Scan for the cell matching the given text and deliver its [X, Y] coordinate at center. 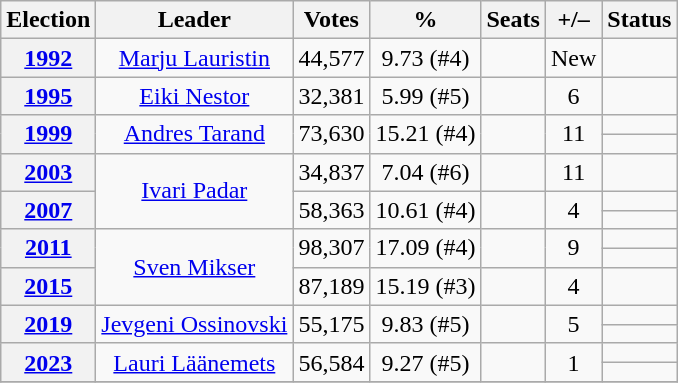
1999 [48, 134]
2011 [48, 248]
Lauri Läänemets [194, 362]
Sven Mikser [194, 267]
6 [573, 96]
+/– [573, 20]
Leader [194, 20]
15.19 (#3) [426, 286]
1995 [48, 96]
7.04 (#6) [426, 172]
1992 [48, 58]
Votes [332, 20]
5.99 (#5) [426, 96]
% [426, 20]
1 [573, 362]
Status [640, 20]
2019 [48, 324]
Jevgeni Ossinovski [194, 324]
2003 [48, 172]
Ivari Padar [194, 191]
87,189 [332, 286]
98,307 [332, 248]
10.61 (#4) [426, 210]
Eiki Nestor [194, 96]
Election [48, 20]
15.21 (#4) [426, 134]
2007 [48, 210]
9.73 (#4) [426, 58]
New [573, 58]
5 [573, 324]
9 [573, 248]
32,381 [332, 96]
2015 [48, 286]
44,577 [332, 58]
9.83 (#5) [426, 324]
55,175 [332, 324]
Seats [513, 20]
17.09 (#4) [426, 248]
2023 [48, 362]
Andres Tarand [194, 134]
Marju Lauristin [194, 58]
56,584 [332, 362]
58,363 [332, 210]
9.27 (#5) [426, 362]
73,630 [332, 134]
34,837 [332, 172]
